Capture the cell that displays the provided text and extract its (X, Y) central coordinate. 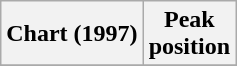
Chart (1997) (72, 34)
Peakposition (189, 34)
